Return the (x, y) coordinate for the center point of the cell that contains the specified text.  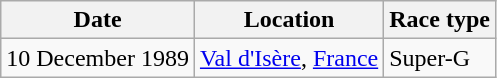
Location (288, 20)
Super-G (440, 58)
Race type (440, 20)
Date (98, 20)
10 December 1989 (98, 58)
Val d'Isère, France (288, 58)
